Scan for the cell matching the given text and deliver its [X, Y] coordinate at center. 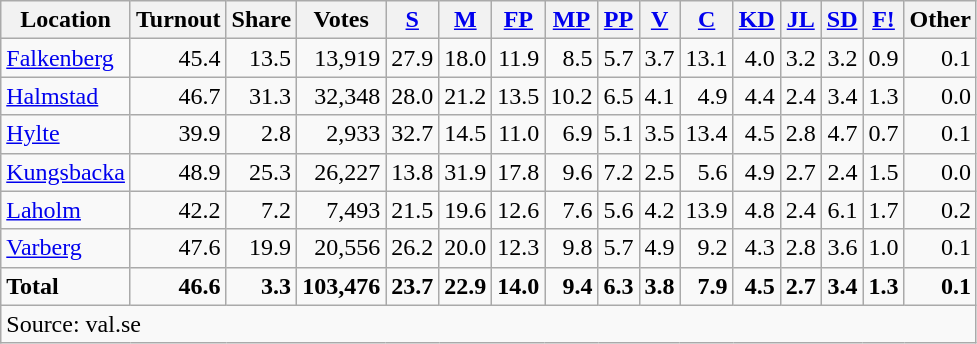
8.5 [572, 58]
0.2 [940, 210]
3.3 [262, 286]
39.9 [178, 134]
Share [262, 20]
FP [518, 20]
31.3 [262, 96]
Source: val.se [489, 324]
46.6 [178, 286]
9.6 [572, 172]
25.3 [262, 172]
13.4 [706, 134]
Halmstad [66, 96]
4.2 [660, 210]
4.7 [842, 134]
2.5 [660, 172]
9.4 [572, 286]
19.9 [262, 248]
3.5 [660, 134]
Falkenberg [66, 58]
4.3 [756, 248]
0.7 [884, 134]
7.6 [572, 210]
6.3 [618, 286]
Votes [342, 20]
Other [940, 20]
46.7 [178, 96]
F! [884, 20]
1.7 [884, 210]
1.0 [884, 248]
9.8 [572, 248]
13.9 [706, 210]
31.9 [466, 172]
3.6 [842, 248]
C [706, 20]
2,933 [342, 134]
6.9 [572, 134]
19.6 [466, 210]
103,476 [342, 286]
21.2 [466, 96]
6.1 [842, 210]
45.4 [178, 58]
32.7 [412, 134]
4.0 [756, 58]
Hylte [66, 134]
22.9 [466, 286]
5.1 [618, 134]
Kungsbacka [66, 172]
10.2 [572, 96]
9.2 [706, 248]
Varberg [66, 248]
11.9 [518, 58]
M [466, 20]
Laholm [66, 210]
1.5 [884, 172]
32,348 [342, 96]
4.1 [660, 96]
13,919 [342, 58]
28.0 [412, 96]
27.9 [412, 58]
7,493 [342, 210]
PP [618, 20]
42.2 [178, 210]
MP [572, 20]
23.7 [412, 286]
0.9 [884, 58]
48.9 [178, 172]
3.8 [660, 286]
6.5 [618, 96]
Total [66, 286]
4.4 [756, 96]
18.0 [466, 58]
17.8 [518, 172]
V [660, 20]
20.0 [466, 248]
26,227 [342, 172]
7.9 [706, 286]
11.0 [518, 134]
KD [756, 20]
4.8 [756, 210]
21.5 [412, 210]
S [412, 20]
14.0 [518, 286]
20,556 [342, 248]
13.8 [412, 172]
SD [842, 20]
26.2 [412, 248]
Turnout [178, 20]
13.1 [706, 58]
12.3 [518, 248]
Location [66, 20]
47.6 [178, 248]
12.6 [518, 210]
3.7 [660, 58]
JL [800, 20]
14.5 [466, 134]
